Capture the cell that displays the provided text and extract its (X, Y) central coordinate. 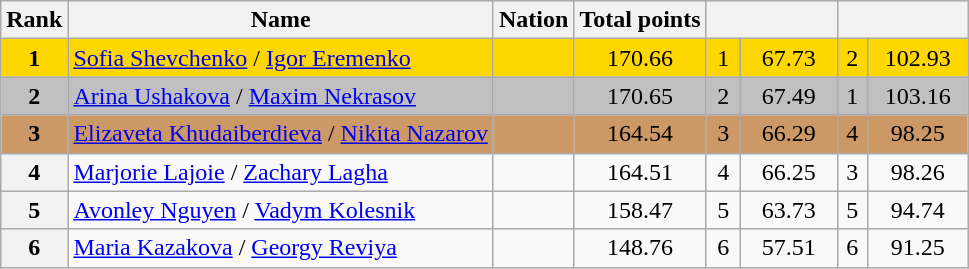
164.51 (640, 172)
Maria Kazakova / Georgy Reviya (281, 248)
Sofia Shevchenko / Igor Eremenko (281, 58)
66.25 (788, 172)
Total points (640, 20)
91.25 (918, 248)
Elizaveta Khudaiberdieva / Nikita Nazarov (281, 134)
148.76 (640, 248)
98.26 (918, 172)
Rank (34, 20)
164.54 (640, 134)
94.74 (918, 210)
Avonley Nguyen / Vadym Kolesnik (281, 210)
67.49 (788, 96)
Arina Ushakova / Maxim Nekrasov (281, 96)
170.66 (640, 58)
102.93 (918, 58)
Name (281, 20)
Nation (533, 20)
98.25 (918, 134)
170.65 (640, 96)
63.73 (788, 210)
158.47 (640, 210)
67.73 (788, 58)
Marjorie Lajoie / Zachary Lagha (281, 172)
103.16 (918, 96)
66.29 (788, 134)
57.51 (788, 248)
